Provide the [x, y] coordinate of the cell's center where the given text is located.  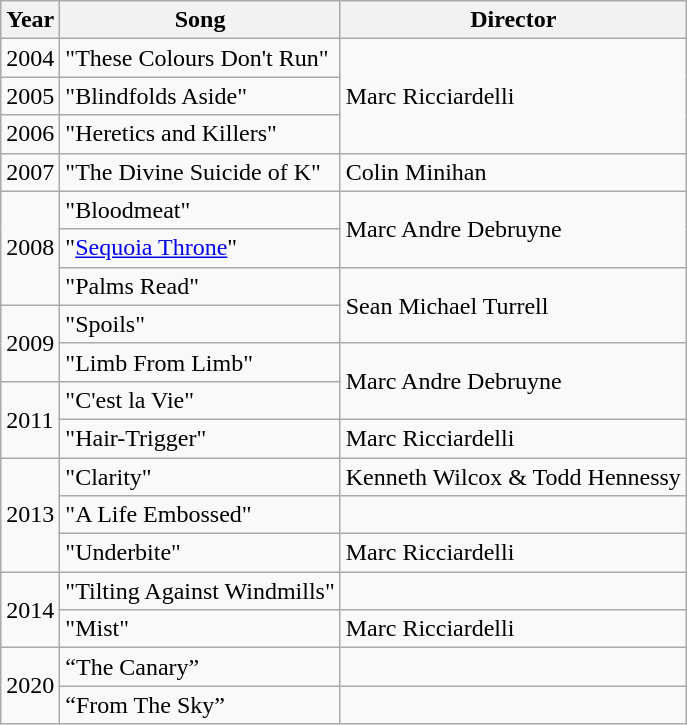
"Bloodmeat" [200, 210]
"The Divine Suicide of K" [200, 172]
“From The Sky” [200, 705]
2011 [30, 419]
"Clarity" [200, 477]
Director [513, 20]
"Heretics and Killers" [200, 134]
"These Colours Don't Run" [200, 58]
2009 [30, 343]
“The Canary” [200, 667]
Kenneth Wilcox & Todd Hennessy [513, 477]
2013 [30, 515]
"Tilting Against Windmills" [200, 591]
Sean Michael Turrell [513, 305]
Year [30, 20]
"Hair-Trigger" [200, 438]
"Spoils" [200, 324]
"Sequoia Throne" [200, 248]
"Underbite" [200, 553]
2020 [30, 686]
"C'est la Vie" [200, 400]
2007 [30, 172]
Song [200, 20]
2005 [30, 96]
2006 [30, 134]
"A Life Embossed" [200, 515]
"Mist" [200, 629]
2014 [30, 610]
2008 [30, 248]
2004 [30, 58]
"Blindfolds Aside" [200, 96]
"Limb From Limb" [200, 362]
Colin Minihan [513, 172]
"Palms Read" [200, 286]
